Extract the (X, Y) coordinate from the center of the cell holding the provided text.  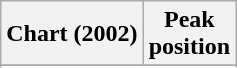
Peakposition (189, 34)
Chart (2002) (72, 34)
